Pinpoint the cell where the given text exists, returning its [X, Y] midpoint coordinate. 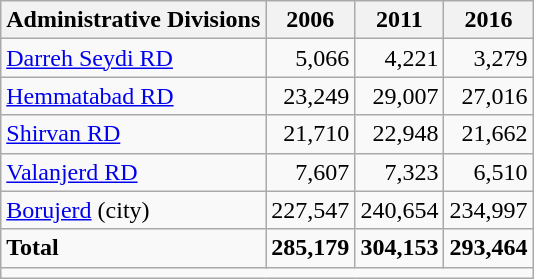
Valanjerd RD [134, 172]
304,153 [400, 248]
285,179 [310, 248]
Administrative Divisions [134, 20]
234,997 [488, 210]
2011 [400, 20]
29,007 [400, 96]
21,710 [310, 134]
2016 [488, 20]
5,066 [310, 58]
6,510 [488, 172]
3,279 [488, 58]
Darreh Seydi RD [134, 58]
Shirvan RD [134, 134]
293,464 [488, 248]
22,948 [400, 134]
Total [134, 248]
227,547 [310, 210]
Borujerd (city) [134, 210]
Hemmatabad RD [134, 96]
7,607 [310, 172]
27,016 [488, 96]
7,323 [400, 172]
2006 [310, 20]
23,249 [310, 96]
4,221 [400, 58]
240,654 [400, 210]
21,662 [488, 134]
